Search for the cell housing the specified text and yield its (x, y) center coordinate. 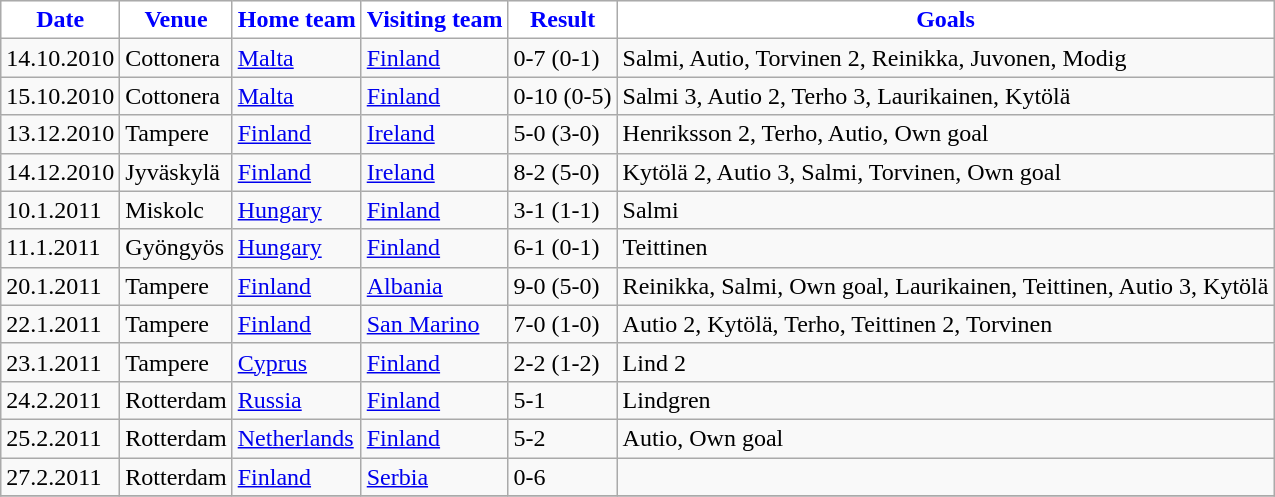
23.1.2011 (60, 362)
3-1 (1-1) (562, 210)
Goals (946, 20)
Kytölä 2, Autio 3, Salmi, Torvinen, Own goal (946, 172)
0-7 (0-1) (562, 58)
Reinikka, Salmi, Own goal, Laurikainen, Teittinen, Autio 3, Kytölä (946, 286)
Salmi, Autio, Torvinen 2, Reinikka, Juvonen, Modig (946, 58)
Salmi 3, Autio 2, Terho 3, Laurikainen, Kytölä (946, 96)
Serbia (434, 477)
5-2 (562, 438)
6-1 (0-1) (562, 248)
20.1.2011 (60, 286)
San Marino (434, 324)
Henriksson 2, Terho, Autio, Own goal (946, 134)
Result (562, 20)
Visiting team (434, 20)
Salmi (946, 210)
8-2 (5-0) (562, 172)
Autio, Own goal (946, 438)
2-2 (1-2) (562, 362)
Lindgren (946, 400)
Russia (296, 400)
7-0 (1-0) (562, 324)
11.1.2011 (60, 248)
25.2.2011 (60, 438)
Venue (176, 20)
Gyöngyös (176, 248)
0-6 (562, 477)
13.12.2010 (60, 134)
Miskolc (176, 210)
15.10.2010 (60, 96)
Albania (434, 286)
Lind 2 (946, 362)
Teittinen (946, 248)
Netherlands (296, 438)
10.1.2011 (60, 210)
0-10 (0-5) (562, 96)
Autio 2, Kytölä, Terho, Teittinen 2, Torvinen (946, 324)
Cyprus (296, 362)
9-0 (5-0) (562, 286)
14.12.2010 (60, 172)
27.2.2011 (60, 477)
22.1.2011 (60, 324)
14.10.2010 (60, 58)
Home team (296, 20)
Jyväskylä (176, 172)
5-1 (562, 400)
Date (60, 20)
5-0 (3-0) (562, 134)
24.2.2011 (60, 400)
